Search for the cell housing the specified text and yield its [x, y] center coordinate. 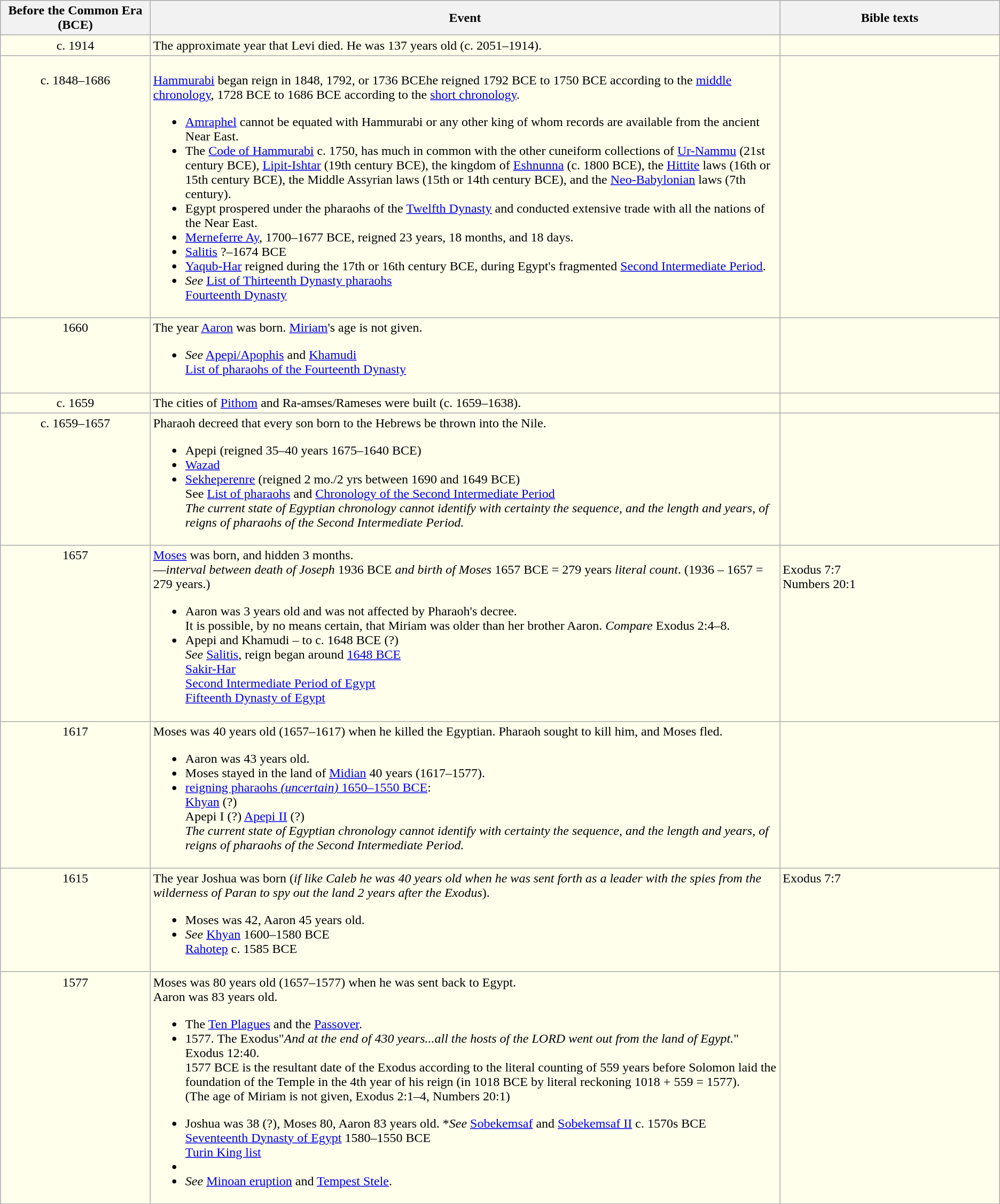
1617 [76, 795]
Exodus 7:7 Numbers 20:1 [890, 634]
The approximate year that Levi died. He was 137 years old (c. 2051–1914). [465, 45]
1660 [76, 355]
c. 1914 [76, 45]
Exodus 7:7 [890, 920]
c. 1848–1686 [76, 187]
c. 1659 [76, 403]
1577 [76, 1088]
Event [465, 18]
1615 [76, 920]
Bible texts [890, 18]
c. 1659–1657 [76, 479]
1657 [76, 634]
Before the Common Era(BCE) [76, 18]
The cities of Pithom and Ra-amses/Rameses were built (c. 1659–1638). [465, 403]
The year Aaron was born. Miriam's age is not given.See Apepi/Apophis and Khamudi List of pharaohs of the Fourteenth Dynasty [465, 355]
